Pinpoint the cell where the given text exists, returning its [x, y] midpoint coordinate. 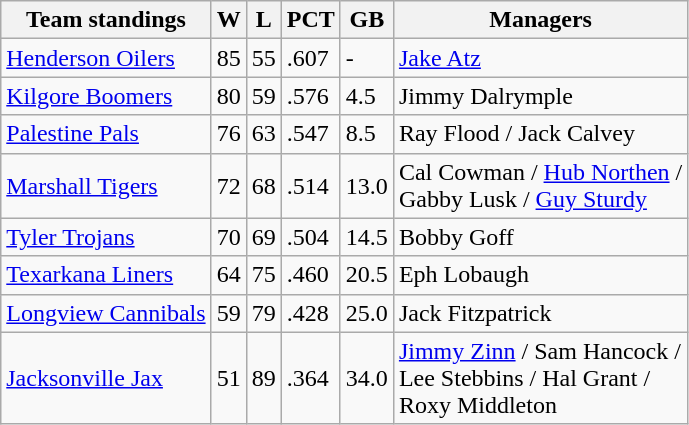
Texarkana Liners [106, 275]
.514 [310, 186]
Bobby Goff [540, 237]
63 [264, 134]
13.0 [366, 186]
89 [264, 378]
.504 [310, 237]
- [366, 58]
.364 [310, 378]
8.5 [366, 134]
Tyler Trojans [106, 237]
Henderson Oilers [106, 58]
51 [228, 378]
L [264, 20]
34.0 [366, 378]
Eph Lobaugh [540, 275]
Longview Cannibals [106, 313]
20.5 [366, 275]
69 [264, 237]
.547 [310, 134]
76 [228, 134]
68 [264, 186]
Cal Cowman / Hub Northen / Gabby Lusk / Guy Sturdy [540, 186]
Jimmy Dalrymple [540, 96]
.428 [310, 313]
.607 [310, 58]
85 [228, 58]
79 [264, 313]
4.5 [366, 96]
72 [228, 186]
W [228, 20]
80 [228, 96]
Jimmy Zinn / Sam Hancock / Lee Stebbins / Hal Grant / Roxy Middleton [540, 378]
Jake Atz [540, 58]
Palestine Pals [106, 134]
55 [264, 58]
.460 [310, 275]
Team standings [106, 20]
Managers [540, 20]
GB [366, 20]
Marshall Tigers [106, 186]
Jack Fitzpatrick [540, 313]
75 [264, 275]
14.5 [366, 237]
Ray Flood / Jack Calvey [540, 134]
PCT [310, 20]
Jacksonville Jax [106, 378]
.576 [310, 96]
Kilgore Boomers [106, 96]
70 [228, 237]
25.0 [366, 313]
64 [228, 275]
